For the text-containing cell, return its midpoint in [X, Y] coordinate format. 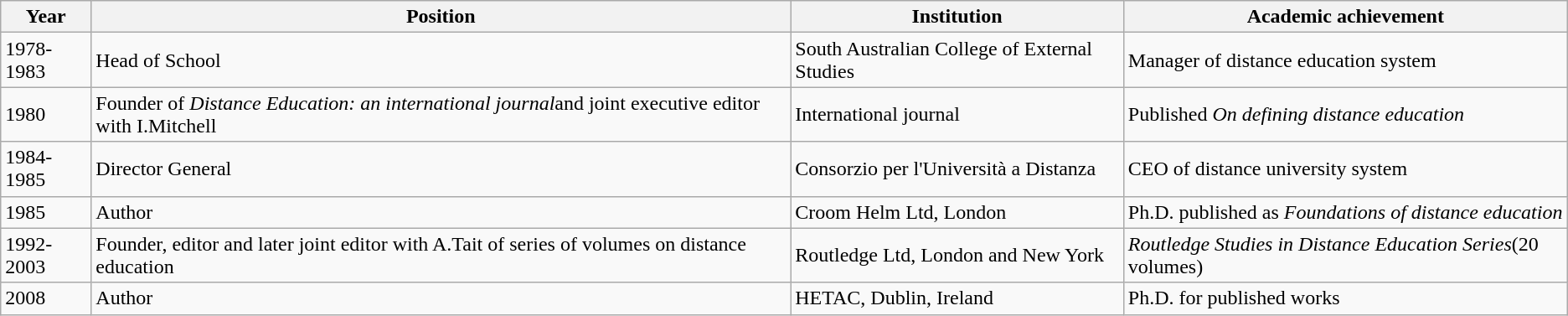
Year [46, 17]
1985 [46, 212]
Director General [441, 169]
1992-2003 [46, 255]
Manager of distance education system [1345, 60]
Routledge Ltd, London and New York [957, 255]
Institution [957, 17]
1980 [46, 114]
Head of School [441, 60]
Consorzio per l'Università a Distanza [957, 169]
2008 [46, 298]
1984-1985 [46, 169]
CEO of distance university system [1345, 169]
International journal [957, 114]
Ph.D. for published works [1345, 298]
Position [441, 17]
Croom Helm Ltd, London [957, 212]
Founder of Distance Education: an international journaland joint executive editor with I.Mitchell [441, 114]
Published On defining distance education [1345, 114]
1978-1983 [46, 60]
Academic achievement [1345, 17]
HETAC, Dublin, Ireland [957, 298]
South Australian College of External Studies [957, 60]
Founder, editor and later joint editor with A.Tait of series of volumes on distance education [441, 255]
Routledge Studies in Distance Education Series(20 volumes) [1345, 255]
Ph.D. published as Foundations of distance education [1345, 212]
